Output the [X, Y] coordinate of the center of the cell containing the given text.  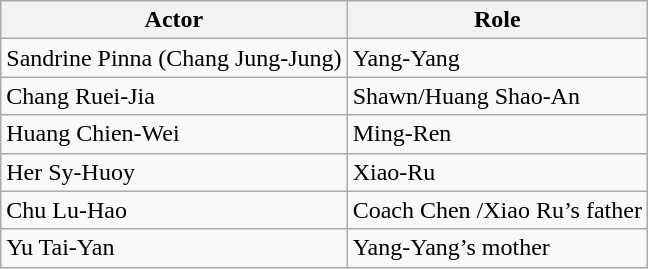
Chu Lu-Hao [174, 210]
Huang Chien-Wei [174, 134]
Sandrine Pinna (Chang Jung-Jung) [174, 58]
Yang-Yang [497, 58]
Coach Chen /Xiao Ru’s father [497, 210]
Role [497, 20]
Shawn/Huang Shao-An [497, 96]
Xiao-Ru [497, 172]
Her Sy-Huoy [174, 172]
Actor [174, 20]
Ming-Ren [497, 134]
Yang-Yang’s mother [497, 248]
Yu Tai-Yan [174, 248]
Chang Ruei-Jia [174, 96]
